Search for the cell housing the specified text and yield its (X, Y) center coordinate. 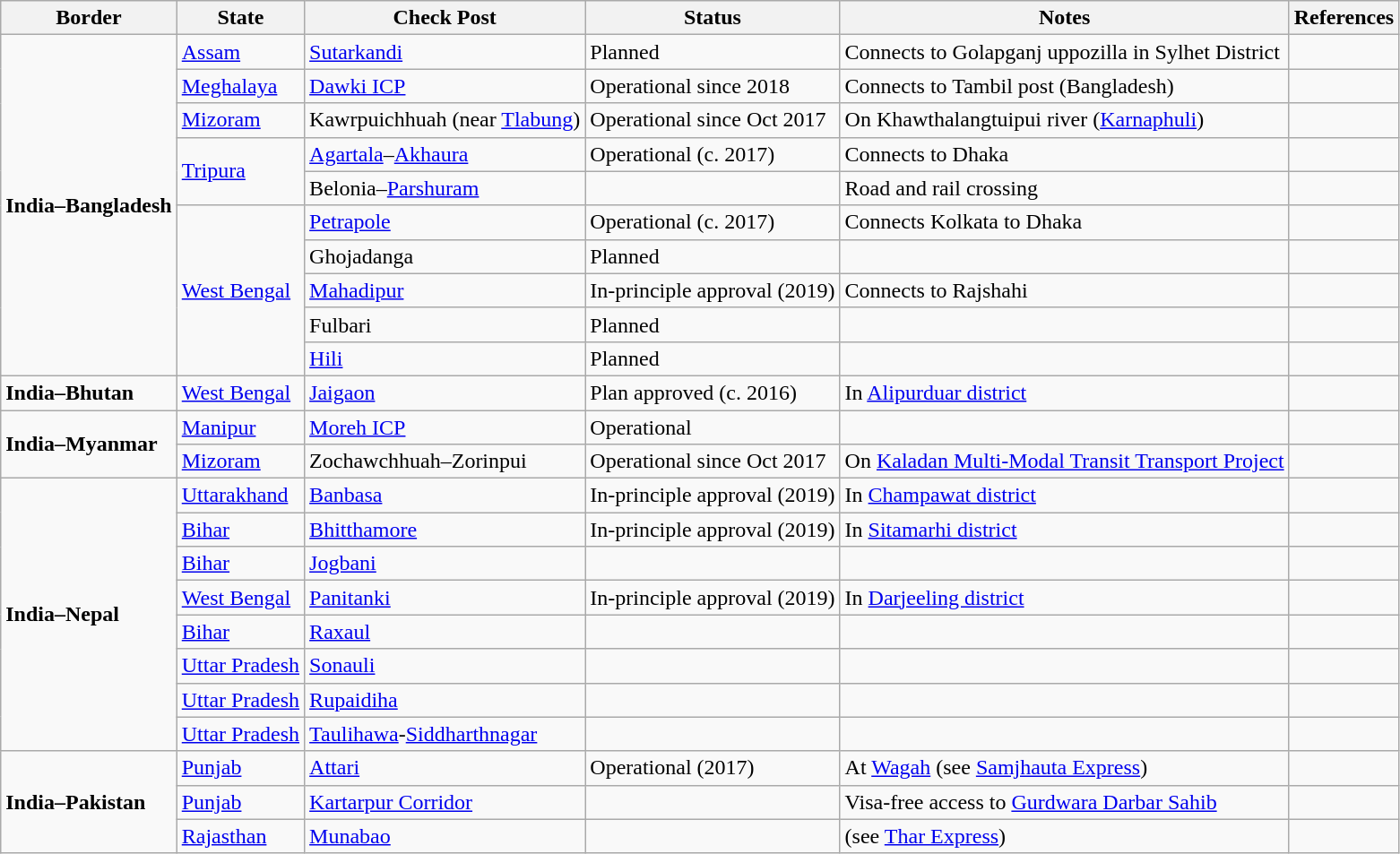
Meghalaya (240, 86)
Notes (1065, 18)
Uttarakhand (240, 496)
Rupaidiha (445, 700)
Raxaul (445, 632)
Sonauli (445, 666)
Manipur (240, 427)
Operational (2017) (713, 768)
Zochawchhuah–Zorinpui (445, 462)
In Sitamarhi district (1065, 530)
Border (89, 18)
India–Bangladesh (89, 206)
Status (713, 18)
Connects to Tambil post (Bangladesh) (1065, 86)
On Kaladan Multi-Modal Transit Transport Project (1065, 462)
Road and rail crossing (1065, 188)
Plan approved (c. 2016) (713, 392)
Connects to Golapganj uppozilla in Sylhet District (1065, 52)
Sutarkandi (445, 52)
At Wagah (see Samjhauta Express) (1065, 768)
References (1344, 18)
On Khawthalangtuipui river (Karnaphuli) (1065, 120)
India–Pakistan (89, 802)
Banbasa (445, 496)
In Alipurduar district (1065, 392)
Visa-free access to Gurdwara Darbar Sahib (1065, 802)
Attari (445, 768)
Connects Kolkata to Dhaka (1065, 222)
In Darjeeling district (1065, 598)
Fulbari (445, 324)
Operational since 2018 (713, 86)
India–Myanmar (89, 444)
Dawki ICP (445, 86)
Agartala–Akhaura (445, 154)
India–Nepal (89, 615)
Bhitthamore (445, 530)
In Champawat district (1065, 496)
Hili (445, 358)
Moreh ICP (445, 427)
Mahadipur (445, 290)
Jaigaon (445, 392)
Kawrpuichhuah (near Tlabung) (445, 120)
Assam (240, 52)
Ghojadanga (445, 256)
State (240, 18)
India–Bhutan (89, 392)
Belonia–Parshuram (445, 188)
Rajasthan (240, 836)
Connects to Rajshahi (1065, 290)
Operational (713, 427)
(see Thar Express) (1065, 836)
Check Post (445, 18)
Munabao (445, 836)
Jogbani (445, 564)
Tripura (240, 171)
Kartarpur Corridor (445, 802)
Connects to Dhaka (1065, 154)
Taulihawa-Siddharthnagar (445, 734)
Panitanki (445, 598)
Petrapole (445, 222)
